Return the [x, y] coordinate for the center point of the cell that contains the specified text.  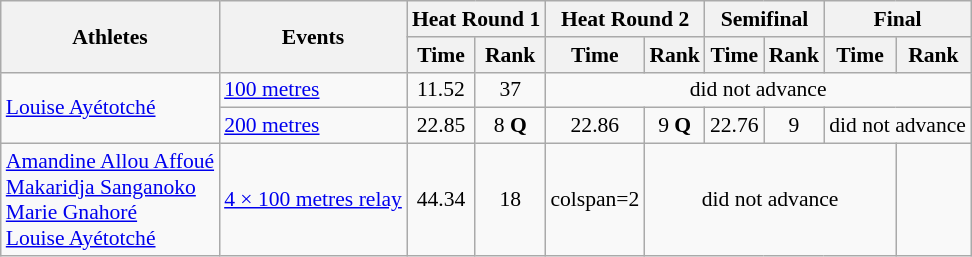
37 [510, 90]
Events [313, 36]
8 Q [510, 126]
Heat Round 1 [476, 19]
100 metres [313, 90]
Amandine Allou AffouéMakaridja SanganokoMarie GnahoréLouise Ayétotché [110, 200]
200 metres [313, 126]
22.86 [594, 126]
9 Q [674, 126]
4 × 100 metres relay [313, 200]
Heat Round 2 [625, 19]
9 [794, 126]
Louise Ayétotché [110, 108]
44.34 [441, 200]
Final [898, 19]
18 [510, 200]
22.85 [441, 126]
Semifinal [764, 19]
Athletes [110, 36]
11.52 [441, 90]
22.76 [734, 126]
colspan=2 [594, 200]
